Output the (x, y) coordinate of the center of the cell containing the given text.  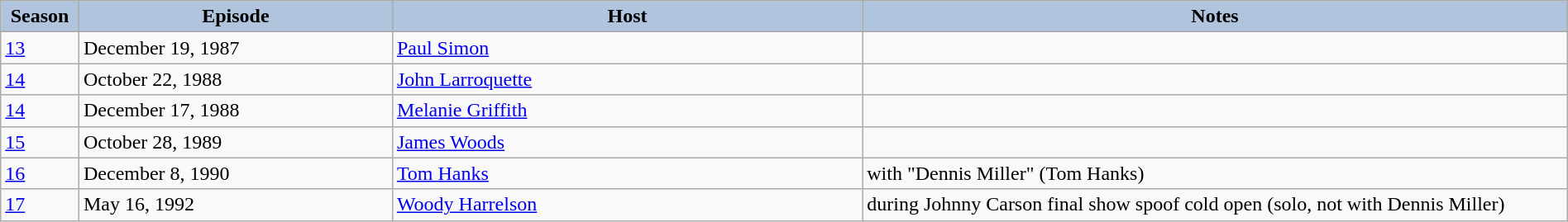
October 28, 1989 (235, 142)
Host (627, 17)
Woody Harrelson (627, 205)
17 (40, 205)
October 22, 1988 (235, 79)
16 (40, 173)
May 16, 1992 (235, 205)
James Woods (627, 142)
John Larroquette (627, 79)
Notes (1216, 17)
Episode (235, 17)
December 8, 1990 (235, 173)
December 19, 1987 (235, 48)
Tom Hanks (627, 173)
with "Dennis Miller" (Tom Hanks) (1216, 173)
Melanie Griffith (627, 111)
Paul Simon (627, 48)
December 17, 1988 (235, 111)
13 (40, 48)
15 (40, 142)
during Johnny Carson final show spoof cold open (solo, not with Dennis Miller) (1216, 205)
Season (40, 17)
